Find where the given text appears and provide that cell's center as [x, y] coordinate. 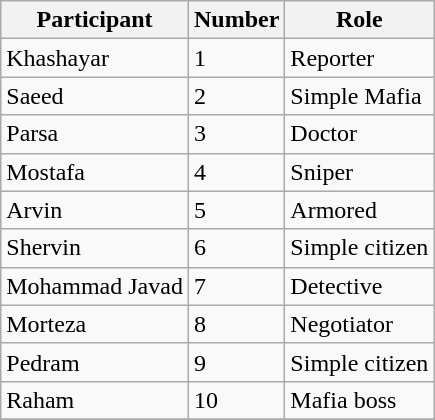
Negotiator [360, 324]
Sniper [360, 172]
4 [236, 172]
Mafia boss [360, 400]
Parsa [95, 134]
Participant [95, 20]
Raham [95, 400]
Saeed [95, 96]
2 [236, 96]
Arvin [95, 210]
9 [236, 362]
Morteza [95, 324]
Mostafa [95, 172]
1 [236, 58]
Mohammad Javad [95, 286]
Armored [360, 210]
Doctor [360, 134]
Khashayar [95, 58]
10 [236, 400]
Simple Mafia [360, 96]
Role [360, 20]
Reporter [360, 58]
5 [236, 210]
3 [236, 134]
Number [236, 20]
Shervin [95, 248]
8 [236, 324]
Detective [360, 286]
Pedram [95, 362]
6 [236, 248]
7 [236, 286]
